Provide the (x, y) coordinate of the cell's center where the given text is located.  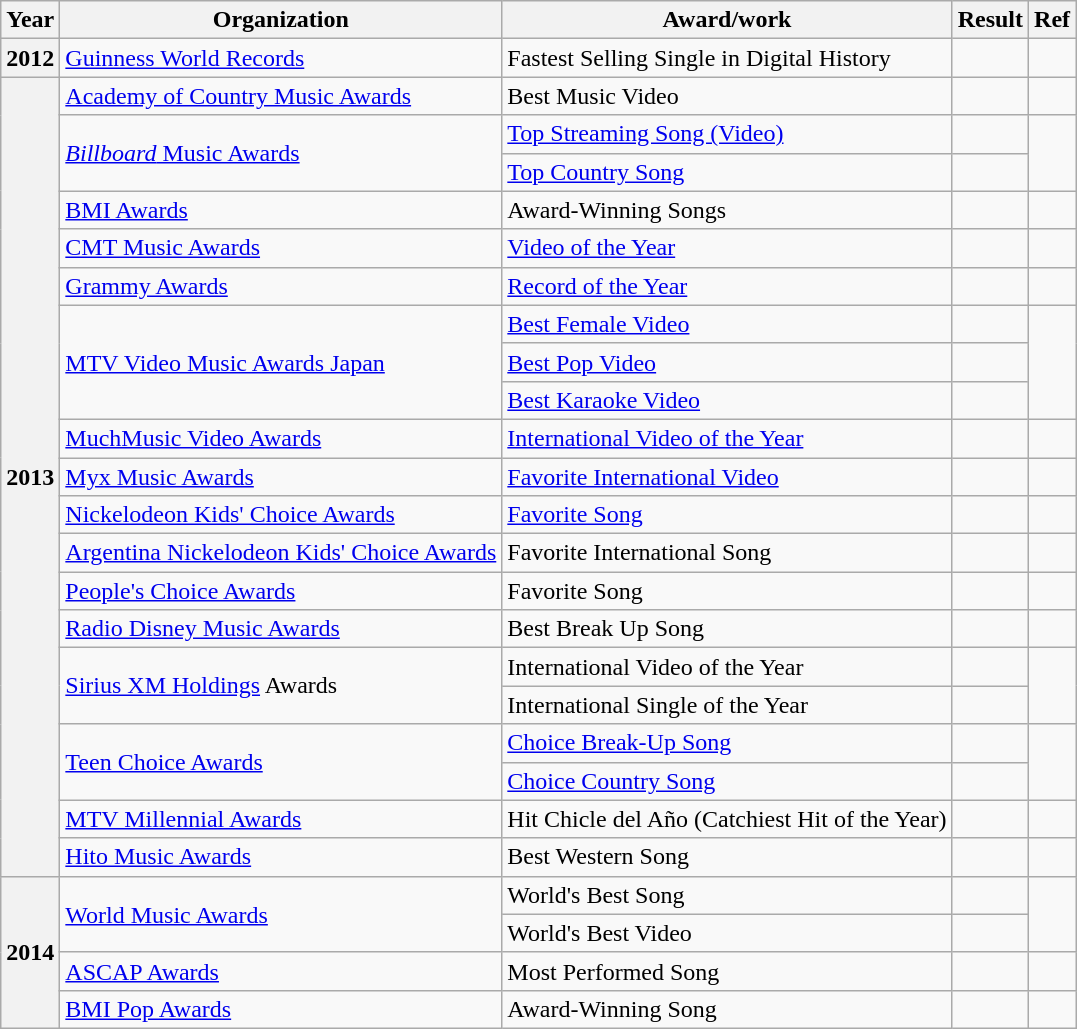
Best Female Video (727, 324)
Award-Winning Songs (727, 210)
Favorite International Video (727, 477)
2013 (30, 476)
Billboard Music Awards (281, 153)
Year (30, 20)
Ref (1052, 20)
Guinness World Records (281, 58)
Best Music Video (727, 96)
BMI Awards (281, 210)
BMI Pop Awards (281, 1009)
Myx Music Awards (281, 477)
People's Choice Awards (281, 591)
Best Karaoke Video (727, 400)
Choice Country Song (727, 781)
World Music Awards (281, 914)
Top Streaming Song (Video) (727, 134)
MTV Video Music Awards Japan (281, 362)
Result (990, 20)
Best Break Up Song (727, 629)
Hit Chicle del Año (Catchiest Hit of the Year) (727, 819)
Choice Break-Up Song (727, 743)
Hito Music Awards (281, 857)
ASCAP Awards (281, 971)
Best Pop Video (727, 362)
2014 (30, 952)
Organization (281, 20)
MTV Millennial Awards (281, 819)
Award-Winning Song (727, 1009)
2012 (30, 58)
MuchMusic Video Awards (281, 438)
World's Best Video (727, 933)
Fastest Selling Single in Digital History (727, 58)
World's Best Song (727, 895)
Favorite International Song (727, 553)
Record of the Year (727, 286)
Teen Choice Awards (281, 762)
Argentina Nickelodeon Kids' Choice Awards (281, 553)
Video of the Year (727, 248)
Most Performed Song (727, 971)
Grammy Awards (281, 286)
International Single of the Year (727, 705)
Radio Disney Music Awards (281, 629)
Top Country Song (727, 172)
Award/work (727, 20)
CMT Music Awards (281, 248)
Academy of Country Music Awards (281, 96)
Sirius XM Holdings Awards (281, 686)
Nickelodeon Kids' Choice Awards (281, 515)
Best Western Song (727, 857)
